Detect which cell encompasses the target text, then output its [x, y] center coordinate. 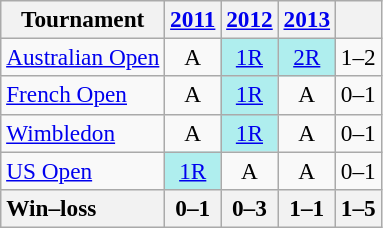
1–1 [306, 208]
Australian Open [83, 57]
2012 [250, 19]
US Open [83, 170]
French Open [83, 95]
Win–loss [83, 208]
1–5 [358, 208]
1–2 [358, 57]
2R [306, 57]
2013 [306, 19]
0–3 [250, 208]
2011 [193, 19]
Wimbledon [83, 133]
Tournament [83, 19]
